From the cell containing the given text, extract its center point as [X, Y] coordinate. 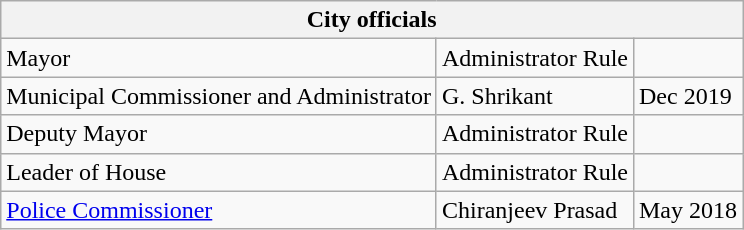
Police Commissioner [219, 210]
Mayor [219, 58]
Chiranjeev Prasad [534, 210]
City officials [372, 20]
May 2018 [688, 210]
Municipal Commissioner and Administrator [219, 96]
Leader of House [219, 172]
Dec 2019 [688, 96]
Deputy Mayor [219, 134]
G. Shrikant [534, 96]
